Capture the cell that displays the provided text and extract its (x, y) central coordinate. 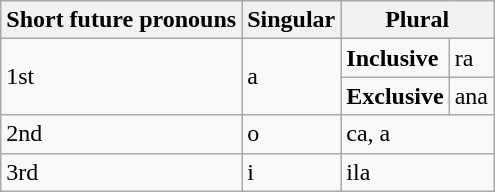
ila (418, 172)
3rd (122, 172)
ana (471, 96)
ra (471, 58)
Plural (418, 20)
2nd (122, 134)
ca, a (418, 134)
i (292, 172)
Inclusive (395, 58)
1st (122, 77)
a (292, 77)
o (292, 134)
Singular (292, 20)
Exclusive (395, 96)
Short future pronouns (122, 20)
